Return the (X, Y) coordinate for the center point of the cell that contains the specified text.  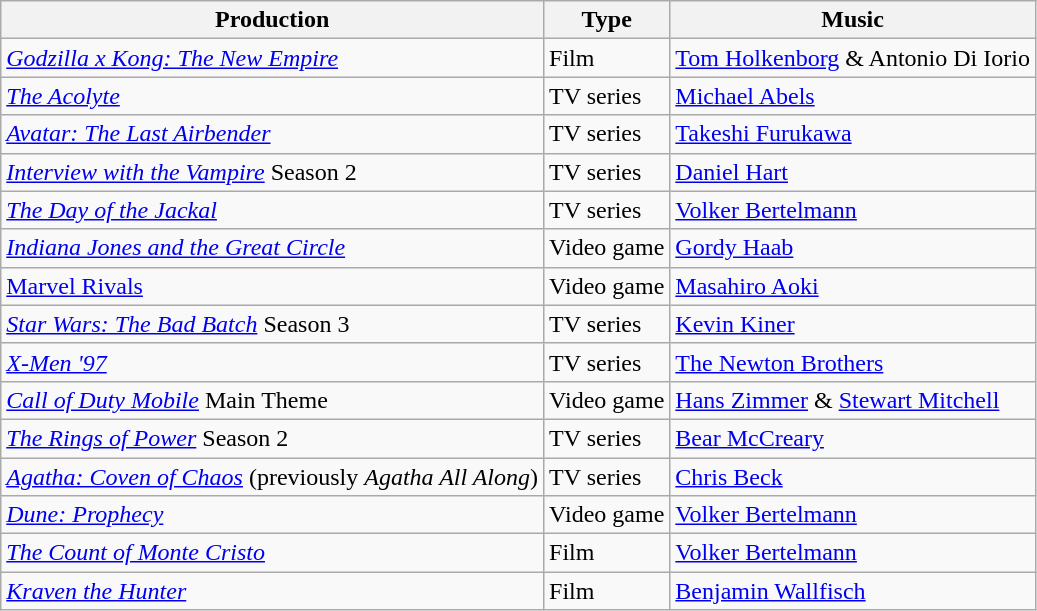
Masahiro Aoki (853, 286)
Interview with the Vampire Season 2 (272, 172)
Type (607, 20)
The Acolyte (272, 96)
Agatha: Coven of Chaos (previously Agatha All Along) (272, 477)
The Day of the Jackal (272, 210)
Dune: Prophecy (272, 515)
Hans Zimmer & Stewart Mitchell (853, 400)
Michael Abels (853, 96)
Indiana Jones and the Great Circle (272, 248)
Star Wars: The Bad Batch Season 3 (272, 324)
Godzilla x Kong: The New Empire (272, 58)
Kevin Kiner (853, 324)
Tom Holkenborg & Antonio Di Iorio (853, 58)
Gordy Haab (853, 248)
Bear McCreary (853, 438)
Production (272, 20)
Call of Duty Mobile Main Theme (272, 400)
The Newton Brothers (853, 362)
Chris Beck (853, 477)
Daniel Hart (853, 172)
The Rings of Power Season 2 (272, 438)
Avatar: The Last Airbender (272, 134)
Music (853, 20)
Marvel Rivals (272, 286)
Benjamin Wallfisch (853, 591)
Kraven the Hunter (272, 591)
Takeshi Furukawa (853, 134)
X-Men '97 (272, 362)
The Count of Monte Cristo (272, 553)
